For the text-containing cell, return its midpoint in (X, Y) coordinate format. 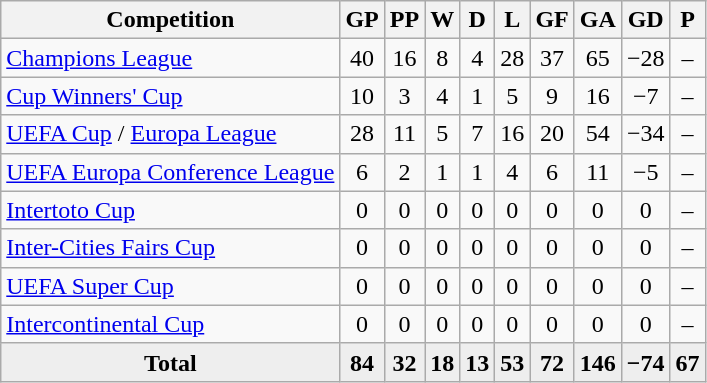
40 (362, 58)
−74 (646, 362)
−28 (646, 58)
Intertoto Cup (170, 210)
2 (404, 172)
UEFA Europa Conference League (170, 172)
Competition (170, 20)
146 (598, 362)
L (512, 20)
7 (478, 134)
65 (598, 58)
GF (552, 20)
GD (646, 20)
PP (404, 20)
20 (552, 134)
UEFA Super Cup (170, 286)
−34 (646, 134)
W (442, 20)
10 (362, 96)
P (688, 20)
3 (404, 96)
72 (552, 362)
18 (442, 362)
54 (598, 134)
Inter-Cities Fairs Cup (170, 248)
−7 (646, 96)
32 (404, 362)
13 (478, 362)
8 (442, 58)
67 (688, 362)
UEFA Cup / Europa League (170, 134)
−5 (646, 172)
D (478, 20)
Cup Winners' Cup (170, 96)
9 (552, 96)
Champions League (170, 58)
Total (170, 362)
Intercontinental Cup (170, 324)
53 (512, 362)
37 (552, 58)
GP (362, 20)
GA (598, 20)
84 (362, 362)
